Find where the given text appears and provide that cell's center as [X, Y] coordinate. 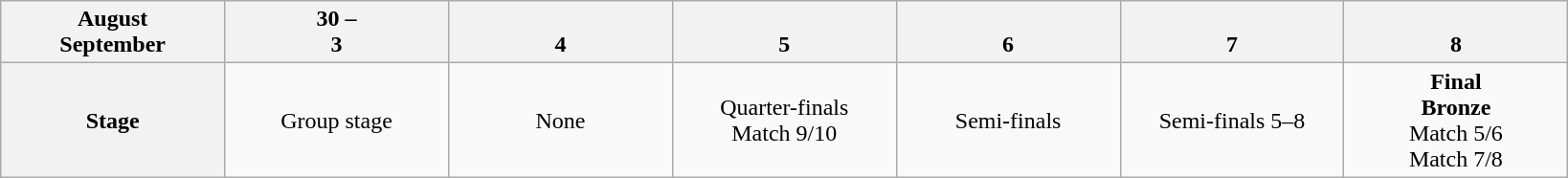
Semi-finals 5–8 [1232, 121]
AugustSeptember [113, 33]
FinalBronzeMatch 5/6Match 7/8 [1456, 121]
None [560, 121]
Stage [113, 121]
Group stage [337, 121]
Quarter-finalsMatch 9/10 [784, 121]
4 [560, 33]
7 [1232, 33]
8 [1456, 33]
30 –3 [337, 33]
6 [1008, 33]
5 [784, 33]
Semi-finals [1008, 121]
